Return (X, Y) of the center of cell containing provided text 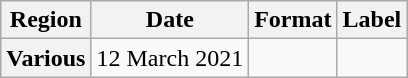
12 March 2021 (170, 58)
Region (46, 20)
Date (170, 20)
Format (293, 20)
Various (46, 58)
Label (372, 20)
